From the cell containing the given text, extract its center point as (x, y) coordinate. 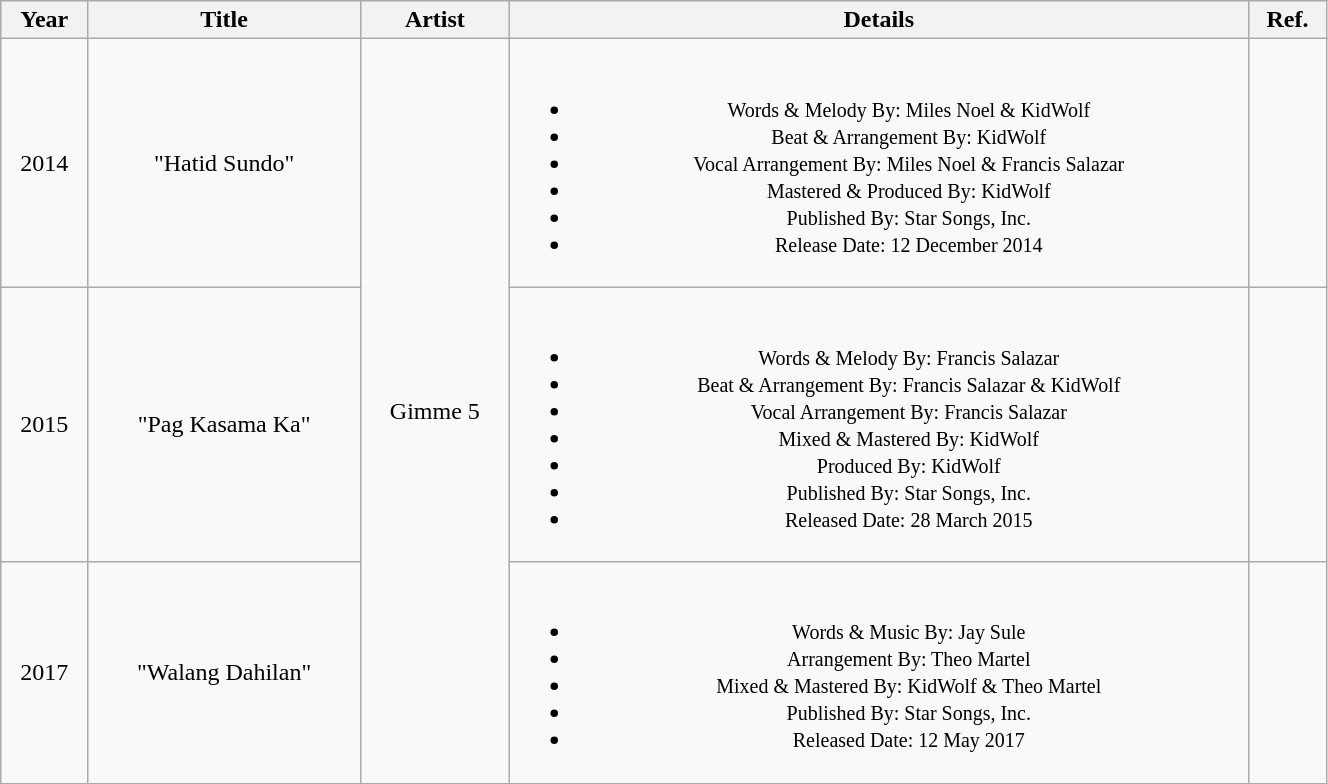
Year (44, 20)
"Pag Kasama Ka" (224, 424)
Ref. (1287, 20)
Details (878, 20)
"Hatid Sundo" (224, 163)
2014 (44, 163)
2015 (44, 424)
Gimme 5 (434, 411)
2017 (44, 672)
Title (224, 20)
Artist (434, 20)
"Walang Dahilan" (224, 672)
